Scan for the cell matching the given text and deliver its [X, Y] coordinate at center. 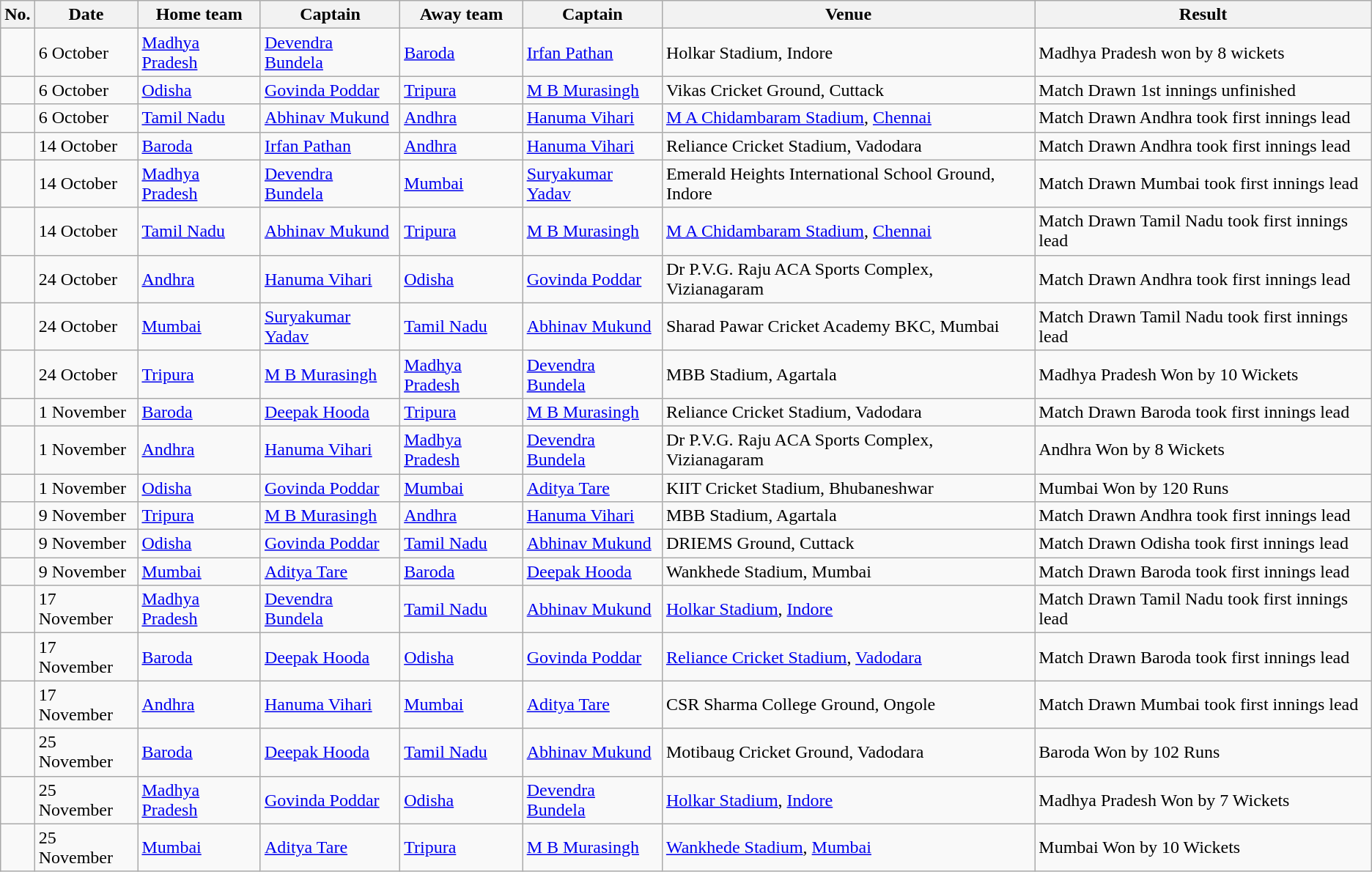
Sharad Pawar Cricket Academy BKC, Mumbai [848, 327]
Away team [462, 15]
Madhya Pradesh won by 8 wickets [1203, 53]
Madhya Pradesh Won by 7 Wickets [1203, 800]
Result [1203, 15]
Motibaug Cricket Ground, Vadodara [848, 752]
KIIT Cricket Stadium, Bhubaneshwar [848, 487]
Vikas Cricket Ground, Cuttack [848, 90]
Venue [848, 15]
Baroda Won by 102 Runs [1203, 752]
Mumbai Won by 120 Runs [1203, 487]
Match Drawn 1st innings unfinished [1203, 90]
Emerald Heights International School Ground, Indore [848, 183]
Home team [199, 15]
Mumbai Won by 10 Wickets [1203, 847]
Match Drawn Odisha took first innings lead [1203, 544]
CSR Sharma College Ground, Ongole [848, 705]
Date [86, 15]
DRIEMS Ground, Cuttack [848, 544]
Madhya Pradesh Won by 10 Wickets [1203, 374]
No. [18, 15]
Andhra Won by 8 Wickets [1203, 450]
